Return the [x, y] coordinate for the center point of the cell that contains the specified text.  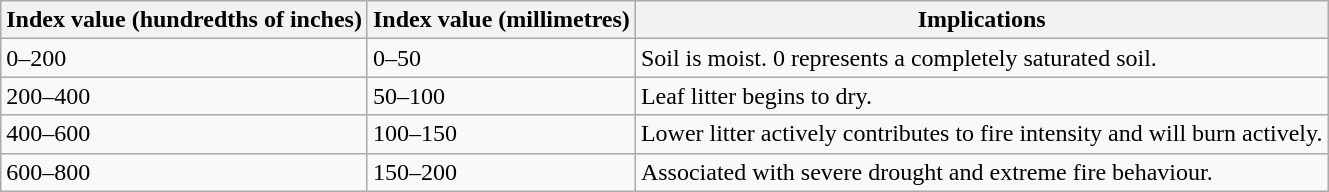
Index value (hundredths of inches) [184, 20]
Associated with severe drought and extreme fire behaviour. [982, 172]
Soil is moist. 0 represents a completely saturated soil. [982, 58]
600–800 [184, 172]
Index value (millimetres) [501, 20]
Lower litter actively contributes to fire intensity and will burn actively. [982, 134]
100–150 [501, 134]
0–200 [184, 58]
50–100 [501, 96]
200–400 [184, 96]
0–50 [501, 58]
Implications [982, 20]
Leaf litter begins to dry. [982, 96]
400–600 [184, 134]
150–200 [501, 172]
